Scan for the cell matching the given text and deliver its (x, y) coordinate at center. 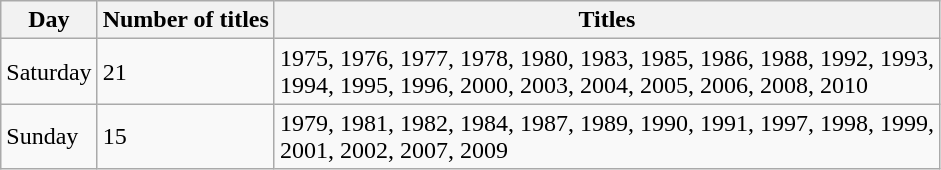
Day (49, 20)
Titles (606, 20)
1975, 1976, 1977, 1978, 1980, 1983, 1985, 1986, 1988, 1992, 1993,1994, 1995, 1996, 2000, 2003, 2004, 2005, 2006, 2008, 2010 (606, 72)
Number of titles (186, 20)
Saturday (49, 72)
15 (186, 136)
21 (186, 72)
Sunday (49, 136)
1979, 1981, 1982, 1984, 1987, 1989, 1990, 1991, 1997, 1998, 1999,2001, 2002, 2007, 2009 (606, 136)
